Find where the given text appears and provide that cell's center as (x, y) coordinate. 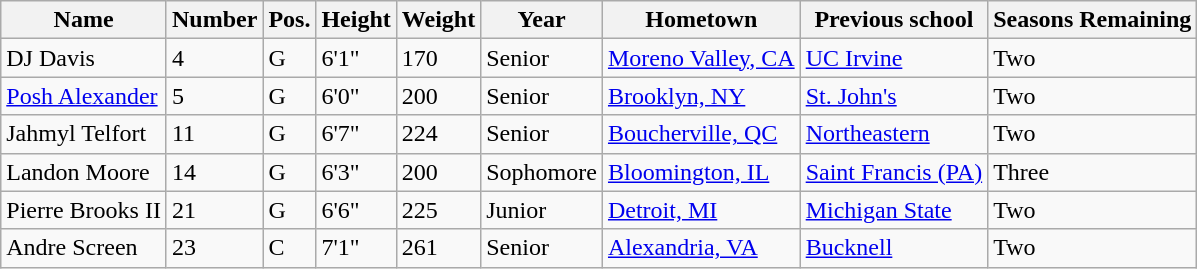
Posh Alexander (84, 96)
Three (1092, 172)
Boucherville, QC (701, 134)
Year (542, 20)
Bloomington, IL (701, 172)
Pos. (290, 20)
14 (214, 172)
C (290, 248)
Northeastern (894, 134)
225 (438, 210)
224 (438, 134)
6'7" (356, 134)
Bucknell (894, 248)
St. John's (894, 96)
6'0" (356, 96)
Brooklyn, NY (701, 96)
Number (214, 20)
6'3" (356, 172)
Previous school (894, 20)
UC Irvine (894, 58)
Hometown (701, 20)
Height (356, 20)
Jahmyl Telfort (84, 134)
170 (438, 58)
Seasons Remaining (1092, 20)
Sophomore (542, 172)
Michigan State (894, 210)
Alexandria, VA (701, 248)
6'6" (356, 210)
DJ Davis (84, 58)
Junior (542, 210)
Detroit, MI (701, 210)
21 (214, 210)
Saint Francis (PA) (894, 172)
261 (438, 248)
11 (214, 134)
Name (84, 20)
7'1" (356, 248)
Landon Moore (84, 172)
Moreno Valley, CA (701, 58)
Andre Screen (84, 248)
4 (214, 58)
Pierre Brooks II (84, 210)
5 (214, 96)
6'1" (356, 58)
23 (214, 248)
Weight (438, 20)
